Search for the cell housing the specified text and yield its (X, Y) center coordinate. 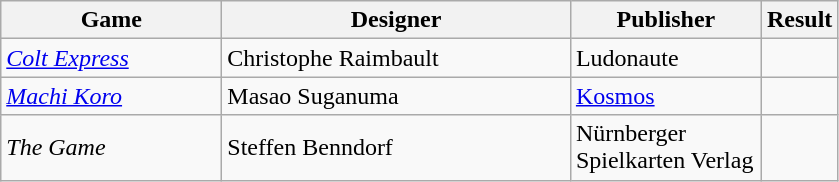
Designer (396, 20)
Kosmos (666, 96)
Publisher (666, 20)
Colt Express (112, 58)
Game (112, 20)
The Game (112, 148)
Nürnberger Spielkarten Verlag (666, 148)
Christophe Raimbault (396, 58)
Result (799, 20)
Steffen Benndorf (396, 148)
Machi Koro (112, 96)
Ludonaute (666, 58)
Masao Suganuma (396, 96)
